Detect which cell encompasses the target text, then output its [x, y] center coordinate. 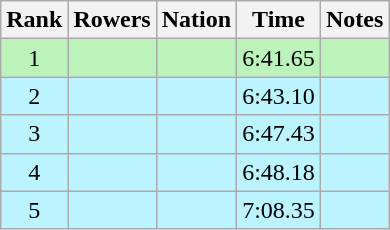
Rowers [112, 20]
6:43.10 [279, 96]
Time [279, 20]
7:08.35 [279, 210]
Rank [34, 20]
6:48.18 [279, 172]
4 [34, 172]
Nation [196, 20]
Notes [354, 20]
2 [34, 96]
6:41.65 [279, 58]
6:47.43 [279, 134]
5 [34, 210]
1 [34, 58]
3 [34, 134]
